From the cell containing the given text, extract its center point as [x, y] coordinate. 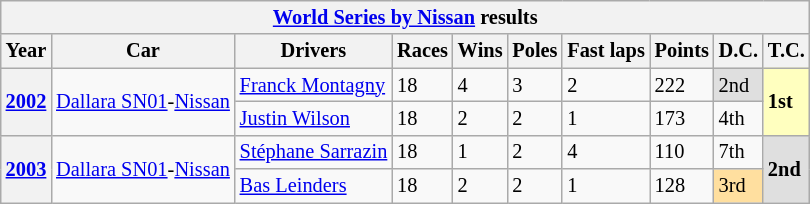
Drivers [314, 51]
4th [738, 118]
222 [682, 85]
Points [682, 51]
7th [738, 152]
Year [26, 51]
128 [682, 186]
D.C. [738, 51]
Fast laps [606, 51]
110 [682, 152]
Stéphane Sarrazin [314, 152]
Bas Leinders [314, 186]
173 [682, 118]
3 [534, 85]
T.C. [786, 51]
Races [422, 51]
Justin Wilson [314, 118]
1st [786, 102]
2002 [26, 102]
3rd [738, 186]
World Series by Nissan results [406, 17]
Poles [534, 51]
2003 [26, 168]
Franck Montagny [314, 85]
Car [143, 51]
Wins [480, 51]
